From the cell containing the given text, extract its center point as (x, y) coordinate. 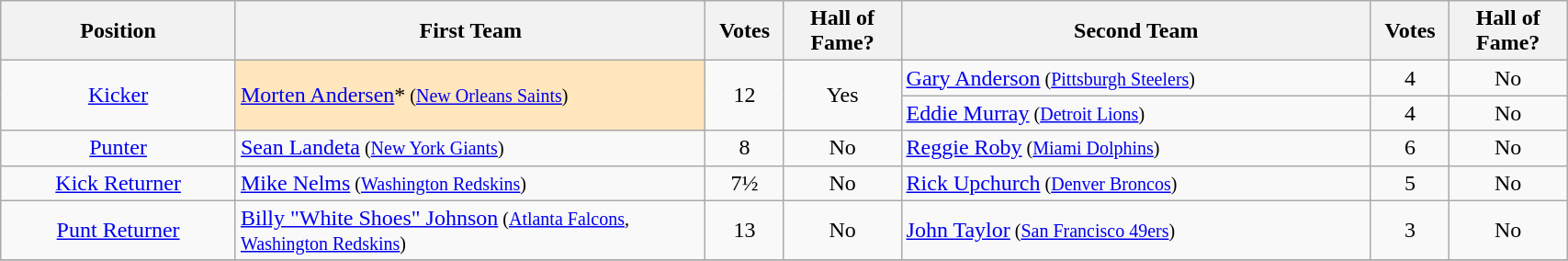
Position (118, 31)
Gary Anderson (Pittsburgh Steelers) (1135, 78)
8 (744, 148)
Kicker (118, 96)
Morten Andersen* (New Orleans Saints) (470, 96)
12 (744, 96)
3 (1409, 230)
13 (744, 230)
Reggie Roby (Miami Dolphins) (1135, 148)
Kick Returner (118, 183)
John Taylor (San Francisco 49ers) (1135, 230)
Billy "White Shoes" Johnson (Atlanta Falcons, Washington Redskins) (470, 230)
Sean Landeta (New York Giants) (470, 148)
Eddie Murray (Detroit Lions) (1135, 113)
First Team (470, 31)
Second Team (1135, 31)
Mike Nelms (Washington Redskins) (470, 183)
Rick Upchurch (Denver Broncos) (1135, 183)
5 (1409, 183)
Yes (842, 96)
Punter (118, 148)
6 (1409, 148)
Punt Returner (118, 230)
7½ (744, 183)
